Output the [X, Y] coordinate of the center of the cell containing the given text.  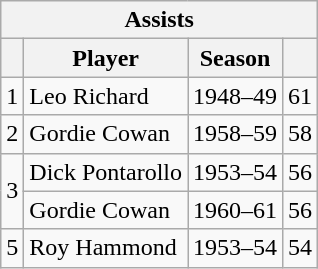
Assists [160, 20]
Leo Richard [106, 96]
Player [106, 58]
3 [12, 191]
Dick Pontarollo [106, 172]
5 [12, 248]
2 [12, 134]
1 [12, 96]
58 [300, 134]
Season [236, 58]
1960–61 [236, 210]
1948–49 [236, 96]
61 [300, 96]
Roy Hammond [106, 248]
54 [300, 248]
1958–59 [236, 134]
